Output the (X, Y) coordinate of the center of the cell containing the given text.  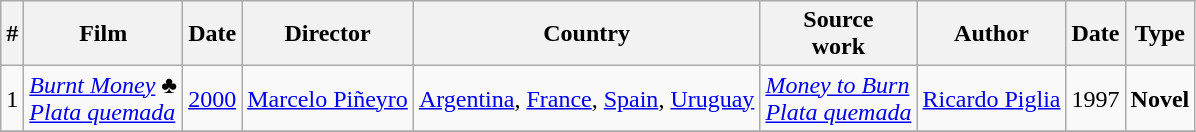
Director (328, 34)
Country (586, 34)
1997 (1096, 98)
Money to BurnPlata quemada (838, 98)
Type (1160, 34)
Sourcework (838, 34)
Argentina, France, Spain, Uruguay (586, 98)
1 (12, 98)
Ricardo Piglia (992, 98)
# (12, 34)
Burnt Money ♣Plata quemada (104, 98)
Marcelo Piñeyro (328, 98)
Author (992, 34)
Novel (1160, 98)
Film (104, 34)
2000 (212, 98)
